Extract the (X, Y) coordinate from the center of the cell holding the provided text.  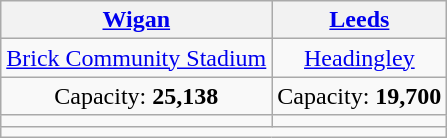
Capacity: 19,700 (360, 96)
Brick Community Stadium (136, 58)
Wigan (136, 20)
Capacity: 25,138 (136, 96)
Headingley (360, 58)
Leeds (360, 20)
